Scan for the cell matching the given text and deliver its [X, Y] coordinate at center. 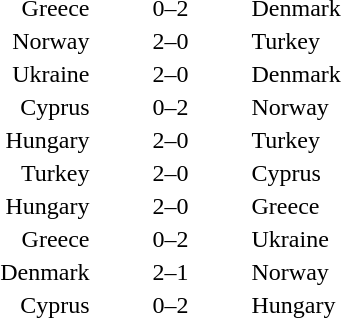
2–1 [170, 272]
